Provide the (X, Y) coordinate of the cell's center where the given text is located.  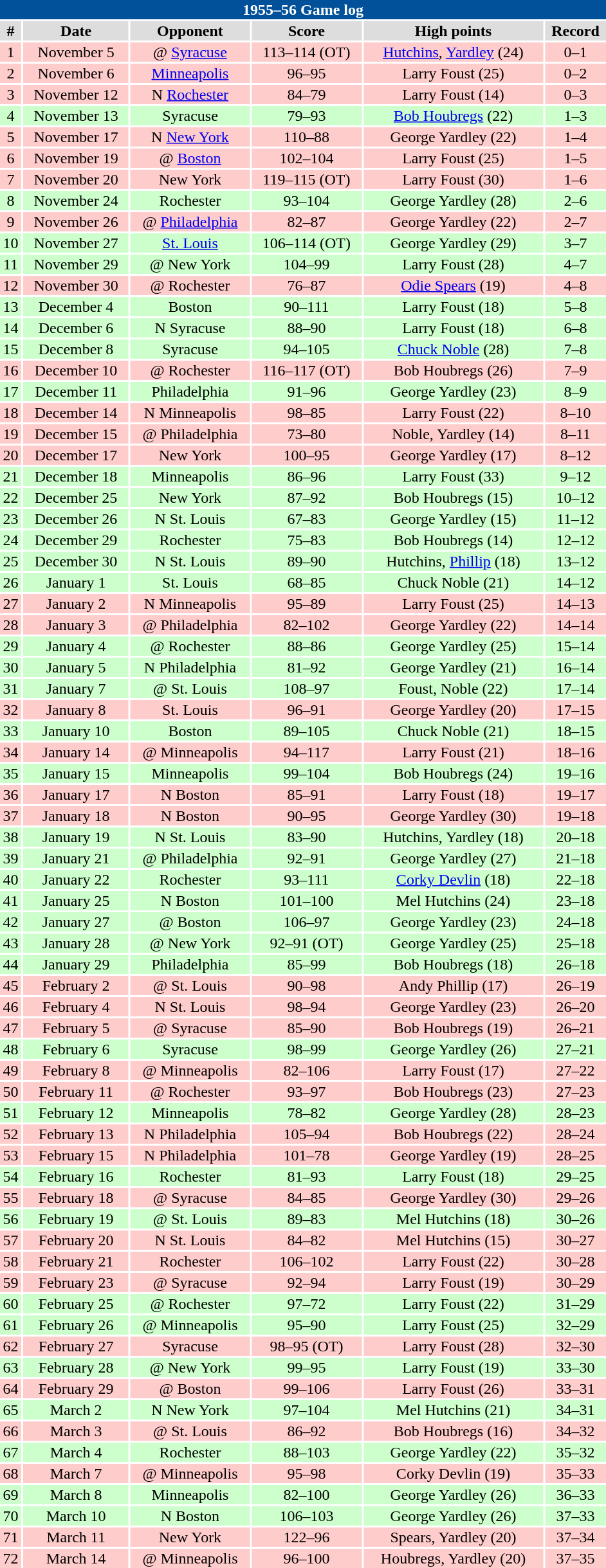
27–23 (575, 1092)
98–95 (OT) (306, 1346)
January 22 (76, 879)
94–117 (306, 752)
January 29 (76, 964)
February 20 (76, 1240)
Bob Houbregs (16) (453, 1431)
March 4 (76, 1452)
18 (10, 413)
35–32 (575, 1452)
0–1 (575, 52)
February 26 (76, 1325)
84–79 (306, 95)
89–90 (306, 561)
March 11 (76, 1537)
10 (10, 243)
4 (10, 116)
February 11 (76, 1092)
90–98 (306, 986)
40 (10, 879)
101–100 (306, 901)
23–18 (575, 901)
81–92 (306, 667)
45 (10, 986)
81–93 (306, 1176)
11–12 (575, 519)
Larry Foust (14) (453, 95)
71 (10, 1537)
Bob Houbregs (26) (453, 370)
1–4 (575, 137)
Mel Hutchins (24) (453, 901)
George Yardley (21) (453, 667)
49 (10, 1070)
January 4 (76, 646)
Corky Devlin (18) (453, 879)
February 25 (76, 1304)
110–88 (306, 137)
93–104 (306, 201)
95–98 (306, 1473)
28–23 (575, 1113)
21 (10, 476)
28–24 (575, 1134)
27 (10, 604)
76–87 (306, 285)
16–14 (575, 667)
83–90 (306, 837)
December 17 (76, 455)
70 (10, 1516)
73–80 (306, 434)
February 5 (76, 1028)
29–26 (575, 1198)
9–12 (575, 476)
4–8 (575, 285)
82–87 (306, 222)
6–8 (575, 328)
7 (10, 179)
December 14 (76, 413)
3 (10, 95)
31 (10, 689)
92–91 (306, 858)
Opponent (190, 31)
12 (10, 285)
December 8 (76, 349)
82–100 (306, 1495)
106–103 (306, 1516)
February 27 (76, 1346)
November 20 (76, 179)
57 (10, 1240)
32–29 (575, 1325)
17–15 (575, 710)
5 (10, 137)
0–3 (575, 95)
January 25 (76, 901)
January 19 (76, 837)
December 29 (76, 540)
43 (10, 943)
21–18 (575, 858)
31–29 (575, 1304)
January 5 (76, 667)
12–12 (575, 540)
27–22 (575, 1070)
1955–56 Game log (303, 10)
Noble, Yardley (14) (453, 434)
105–94 (306, 1134)
20–18 (575, 837)
January 14 (76, 752)
March 7 (76, 1473)
104–99 (306, 264)
January 10 (76, 731)
November 26 (76, 222)
44 (10, 964)
February 16 (76, 1176)
62 (10, 1346)
Larry Foust (26) (453, 1389)
60 (10, 1304)
N Rochester (190, 95)
January 3 (76, 625)
January 21 (76, 858)
December 25 (76, 498)
January 15 (76, 773)
George Yardley (15) (453, 519)
82–106 (306, 1070)
50 (10, 1092)
February 2 (76, 986)
37–35 (575, 1558)
64 (10, 1389)
72 (10, 1558)
George Yardley (20) (453, 710)
18–16 (575, 752)
19 (10, 434)
20 (10, 455)
February 13 (76, 1134)
98–94 (306, 1007)
November 24 (76, 201)
1–5 (575, 158)
108–97 (306, 689)
41 (10, 901)
February 8 (76, 1070)
113–114 (OT) (306, 52)
26–18 (575, 964)
8–11 (575, 434)
68 (10, 1473)
24–18 (575, 922)
37–34 (575, 1537)
March 3 (76, 1431)
39 (10, 858)
26–20 (575, 1007)
79–93 (306, 116)
25 (10, 561)
14–14 (575, 625)
53 (10, 1155)
122–96 (306, 1537)
69 (10, 1495)
88–86 (306, 646)
63 (10, 1367)
7–9 (575, 370)
Spears, Yardley (20) (453, 1537)
Houbregs, Yardley (20) (453, 1558)
35 (10, 773)
58 (10, 1261)
32 (10, 710)
33–30 (575, 1367)
88–103 (306, 1452)
27–21 (575, 1049)
34 (10, 752)
January 28 (76, 943)
N Syracuse (190, 328)
Corky Devlin (19) (453, 1473)
106–97 (306, 922)
97–72 (306, 1304)
Hutchins, Yardley (24) (453, 52)
30–26 (575, 1219)
99–106 (306, 1389)
22–18 (575, 879)
Chuck Noble (28) (453, 349)
19–17 (575, 795)
February 29 (76, 1389)
42 (10, 922)
99–104 (306, 773)
38 (10, 837)
8–9 (575, 392)
9 (10, 222)
Score (306, 31)
68–85 (306, 582)
December 6 (76, 328)
102–104 (306, 158)
1–3 (575, 116)
0–2 (575, 73)
30 (10, 667)
Record (575, 31)
78–82 (306, 1113)
35–33 (575, 1473)
106–114 (OT) (306, 243)
13–12 (575, 561)
16 (10, 370)
86–96 (306, 476)
Bob Houbregs (23) (453, 1092)
January 17 (76, 795)
24 (10, 540)
33–31 (575, 1389)
Larry Foust (33) (453, 476)
February 12 (76, 1113)
Foust, Noble (22) (453, 689)
November 27 (76, 243)
97–104 (306, 1410)
10–12 (575, 498)
29 (10, 646)
46 (10, 1007)
Mel Hutchins (21) (453, 1410)
December 15 (76, 434)
75–83 (306, 540)
7–8 (575, 349)
Mel Hutchins (15) (453, 1240)
28 (10, 625)
84–85 (306, 1198)
1–6 (575, 179)
18–15 (575, 731)
Hutchins, Yardley (18) (453, 837)
Date (76, 31)
14–13 (575, 604)
February 6 (76, 1049)
88–90 (306, 328)
96–91 (306, 710)
106–102 (306, 1261)
November 5 (76, 52)
January 27 (76, 922)
8–10 (575, 413)
2 (10, 73)
85–91 (306, 795)
3–7 (575, 243)
Hutchins, Phillip (18) (453, 561)
George Yardley (29) (453, 243)
December 18 (76, 476)
February 28 (76, 1367)
67–83 (306, 519)
High points (453, 31)
December 30 (76, 561)
March 8 (76, 1495)
February 18 (76, 1198)
36 (10, 795)
94–105 (306, 349)
January 7 (76, 689)
22 (10, 498)
November 19 (76, 158)
61 (10, 1325)
Larry Foust (30) (453, 179)
Larry Foust (17) (453, 1070)
6 (10, 158)
2–7 (575, 222)
51 (10, 1113)
13 (10, 307)
December 4 (76, 307)
15–14 (575, 646)
25–18 (575, 943)
November 12 (76, 95)
96–95 (306, 73)
30–29 (575, 1283)
Mel Hutchins (18) (453, 1219)
87–92 (306, 498)
26 (10, 582)
95–89 (306, 604)
1 (10, 52)
December 26 (76, 519)
86–92 (306, 1431)
January 18 (76, 816)
December 11 (76, 392)
84–82 (306, 1240)
99–95 (306, 1367)
8–12 (575, 455)
2–6 (575, 201)
28–25 (575, 1155)
85–90 (306, 1028)
December 10 (76, 370)
96–100 (306, 1558)
# (10, 31)
89–105 (306, 731)
98–85 (306, 413)
52 (10, 1134)
Andy Phillip (17) (453, 986)
95–90 (306, 1325)
66 (10, 1431)
89–83 (306, 1219)
23 (10, 519)
116–117 (OT) (306, 370)
November 13 (76, 116)
67 (10, 1452)
March 2 (76, 1410)
January 1 (76, 582)
37 (10, 816)
92–94 (306, 1283)
Bob Houbregs (18) (453, 964)
119–115 (OT) (306, 179)
February 19 (76, 1219)
32–30 (575, 1346)
November 17 (76, 137)
George Yardley (19) (453, 1155)
30–28 (575, 1261)
15 (10, 349)
19–16 (575, 773)
17–14 (575, 689)
82–102 (306, 625)
101–78 (306, 1155)
59 (10, 1283)
14 (10, 328)
November 29 (76, 264)
26–19 (575, 986)
George Yardley (17) (453, 455)
100–95 (306, 455)
November 30 (76, 285)
5–8 (575, 307)
January 2 (76, 604)
55 (10, 1198)
34–31 (575, 1410)
March 14 (76, 1558)
Larry Foust (21) (453, 752)
8 (10, 201)
17 (10, 392)
36–33 (575, 1495)
29–25 (575, 1176)
34–32 (575, 1431)
November 6 (76, 73)
85–99 (306, 964)
Bob Houbregs (14) (453, 540)
4–7 (575, 264)
93–111 (306, 879)
37–33 (575, 1516)
Bob Houbregs (19) (453, 1028)
February 4 (76, 1007)
90–111 (306, 307)
March 10 (76, 1516)
Bob Houbregs (15) (453, 498)
98–99 (306, 1049)
February 21 (76, 1261)
54 (10, 1176)
92–91 (OT) (306, 943)
30–27 (575, 1240)
90–95 (306, 816)
93–97 (306, 1092)
48 (10, 1049)
65 (10, 1410)
11 (10, 264)
Bob Houbregs (24) (453, 773)
19–18 (575, 816)
33 (10, 731)
Odie Spears (19) (453, 285)
George Yardley (27) (453, 858)
91–96 (306, 392)
47 (10, 1028)
56 (10, 1219)
February 23 (76, 1283)
14–12 (575, 582)
February 15 (76, 1155)
26–21 (575, 1028)
January 8 (76, 710)
